Scan for the cell matching the given text and deliver its (x, y) coordinate at center. 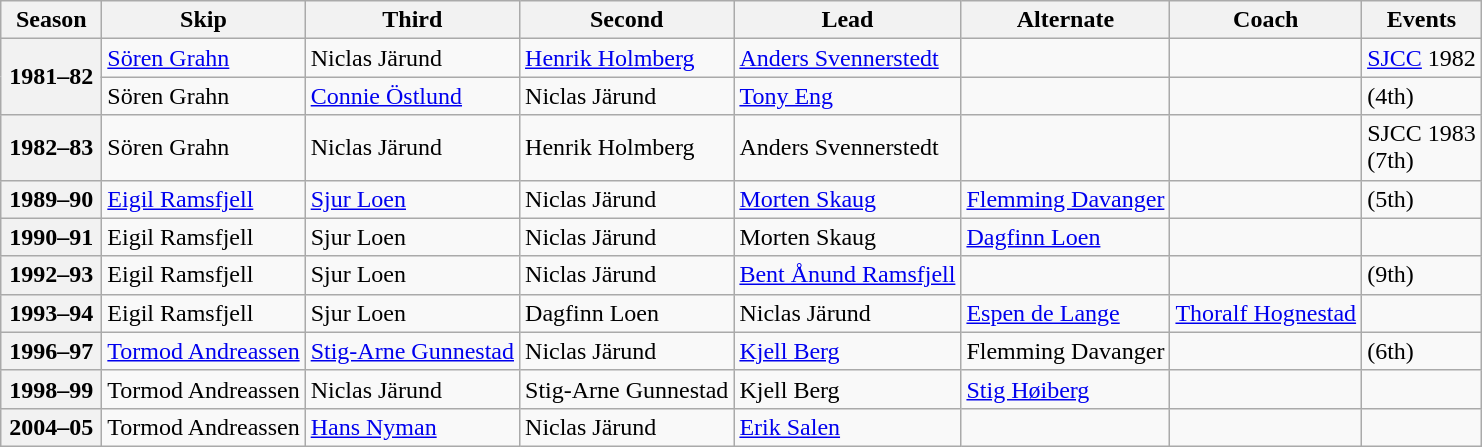
(5th) (1422, 199)
(4th) (1422, 96)
Bent Ånund Ramsfjell (848, 275)
1982–83 (52, 148)
Thoralf Hognestad (1266, 313)
Tony Eng (848, 96)
Erik Salen (848, 427)
(9th) (1422, 275)
1992–93 (52, 275)
Skip (204, 20)
1989–90 (52, 199)
Events (1422, 20)
Coach (1266, 20)
1993–94 (52, 313)
Espen de Lange (1066, 313)
Alternate (1066, 20)
1990–91 (52, 237)
Hans Nyman (412, 427)
Lead (848, 20)
Stig Høiberg (1066, 389)
1998–99 (52, 389)
Third (412, 20)
1981–82 (52, 77)
SJCC 1982 (1422, 58)
(6th) (1422, 351)
1996–97 (52, 351)
Second (627, 20)
Connie Östlund (412, 96)
2004–05 (52, 427)
SJCC 1983 (7th) (1422, 148)
Season (52, 20)
